Output the [X, Y] coordinate of the center of the cell containing the given text.  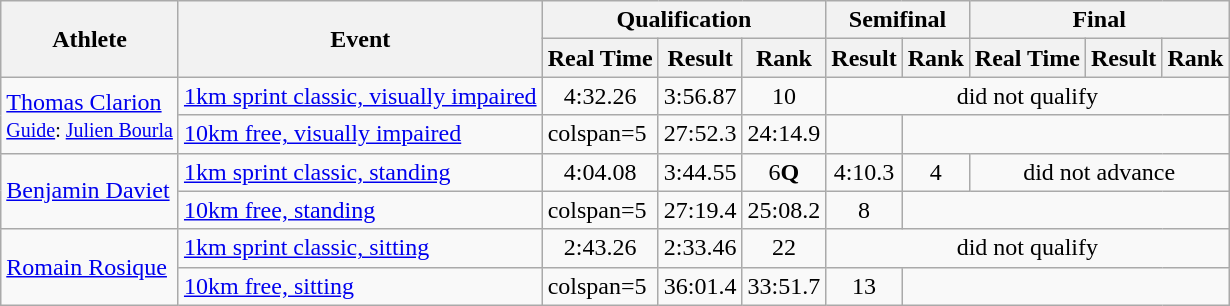
6Q [784, 172]
8 [864, 210]
3:44.55 [700, 172]
Final [1099, 20]
27:19.4 [700, 210]
4 [936, 172]
Thomas ClarionGuide: Julien Bourla [90, 115]
did not advance [1099, 172]
1km sprint classic, standing [360, 172]
10km free, visually impaired [360, 134]
4:04.08 [600, 172]
Event [360, 39]
Romain Rosique [90, 267]
Qualification [684, 20]
33:51.7 [784, 286]
Benjamin Daviet [90, 191]
Athlete [90, 39]
10km free, sitting [360, 286]
4:32.26 [600, 96]
3:56.87 [700, 96]
13 [864, 286]
2:33.46 [700, 248]
10km free, standing [360, 210]
24:14.9 [784, 134]
27:52.3 [700, 134]
1km sprint classic, sitting [360, 248]
10 [784, 96]
22 [784, 248]
36:01.4 [700, 286]
25:08.2 [784, 210]
2:43.26 [600, 248]
Semifinal [898, 20]
4:10.3 [864, 172]
1km sprint classic, visually impaired [360, 96]
